From the cell containing the given text, extract its center point as (X, Y) coordinate. 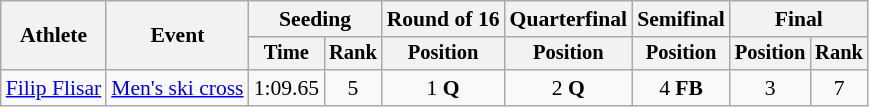
1:09.65 (286, 88)
7 (839, 88)
Round of 16 (444, 19)
2 Q (569, 88)
5 (353, 88)
1 Q (444, 88)
Seeding (316, 19)
3 (770, 88)
Time (286, 54)
Filip Flisar (54, 88)
Final (799, 19)
Athlete (54, 36)
Men's ski cross (177, 88)
4 FB (681, 88)
Semifinal (681, 19)
Event (177, 36)
Quarterfinal (569, 19)
